Extract the (X, Y) coordinate from the center of the cell holding the provided text.  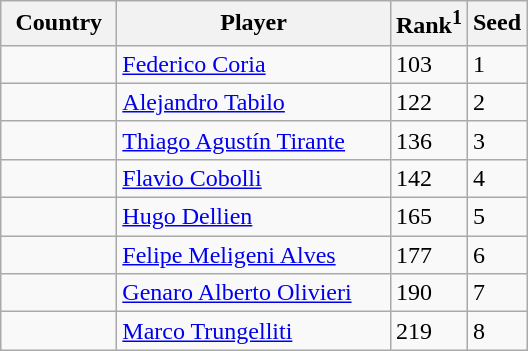
Thiago Agustín Tirante (254, 140)
Flavio Cobolli (254, 178)
2 (496, 102)
Player (254, 24)
190 (428, 293)
5 (496, 217)
Marco Trungelliti (254, 331)
Rank1 (428, 24)
3 (496, 140)
142 (428, 178)
Felipe Meligeni Alves (254, 255)
7 (496, 293)
136 (428, 140)
122 (428, 102)
Genaro Alberto Olivieri (254, 293)
6 (496, 255)
1 (496, 64)
177 (428, 255)
165 (428, 217)
Federico Coria (254, 64)
103 (428, 64)
Seed (496, 24)
Alejandro Tabilo (254, 102)
8 (496, 331)
219 (428, 331)
Country (59, 24)
4 (496, 178)
Hugo Dellien (254, 217)
